Detect which cell encompasses the target text, then output its [X, Y] center coordinate. 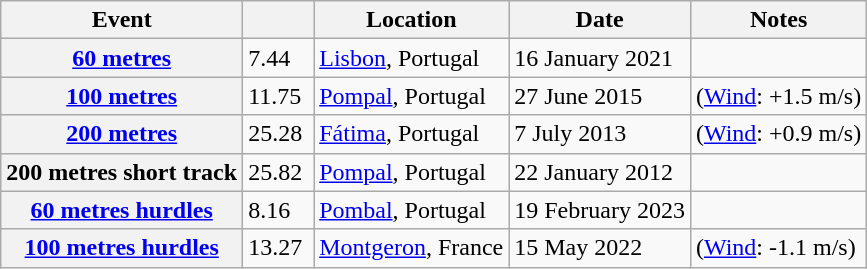
(Wind: -1.1 m/s) [778, 248]
7 July 2013 [600, 134]
25.28 [278, 134]
Lisbon, Portugal [412, 58]
Pombal, Portugal [412, 210]
7.44 [278, 58]
Notes [778, 20]
100 metres [122, 96]
16 January 2021 [600, 58]
60 metres [122, 58]
(Wind: +0.9 m/s) [778, 134]
15 May 2022 [600, 248]
22 January 2012 [600, 172]
Fátima, Portugal [412, 134]
11.75 [278, 96]
60 metres hurdles [122, 210]
200 metres [122, 134]
Event [122, 20]
19 February 2023 [600, 210]
(Wind: +1.5 m/s) [778, 96]
200 metres short track [122, 172]
25.82 [278, 172]
Date [600, 20]
27 June 2015 [600, 96]
Location [412, 20]
100 metres hurdles [122, 248]
13.27 [278, 248]
Montgeron, France [412, 248]
8.16 [278, 210]
